Scan for the cell matching the given text and deliver its (x, y) coordinate at center. 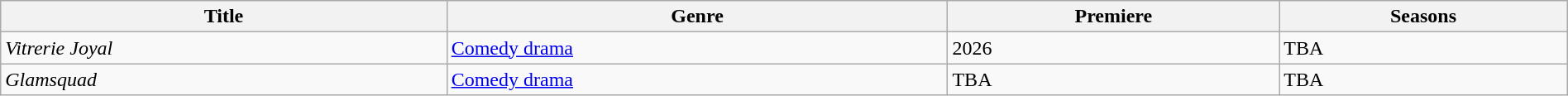
Vitrerie Joyal (223, 48)
Seasons (1423, 17)
Genre (697, 17)
Premiere (1113, 17)
2026 (1113, 48)
Title (223, 17)
Glamsquad (223, 79)
